From the cell containing the given text, extract its center point as (X, Y) coordinate. 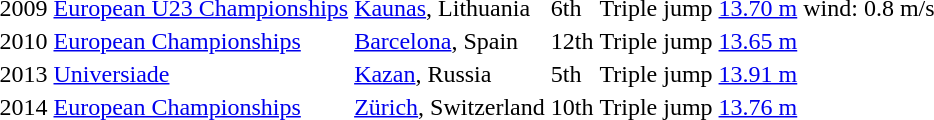
Kazan, Russia (450, 74)
European Championships (201, 41)
5th (572, 74)
Barcelona, Spain (450, 41)
13.65 m (758, 41)
Universiade (201, 74)
13.91 m (758, 74)
12th (572, 41)
